From the cell containing the given text, extract its center point as (X, Y) coordinate. 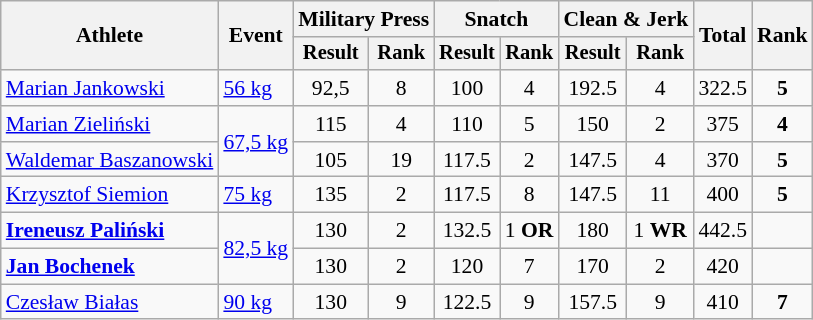
Marian Zieliński (110, 124)
75 kg (256, 195)
1 WR (660, 231)
Clean & Jerk (626, 19)
Military Press (364, 19)
180 (592, 231)
Krzysztof Siemion (110, 195)
132.5 (467, 231)
82,5 kg (256, 248)
Ireneusz Paliński (110, 231)
375 (722, 124)
19 (401, 160)
92,5 (330, 88)
135 (330, 195)
11 (660, 195)
370 (722, 160)
115 (330, 124)
110 (467, 124)
420 (722, 267)
Snatch (496, 19)
192.5 (592, 88)
56 kg (256, 88)
122.5 (467, 302)
322.5 (722, 88)
Czesław Białas (110, 302)
Athlete (110, 36)
170 (592, 267)
120 (467, 267)
Total (722, 36)
442.5 (722, 231)
150 (592, 124)
Event (256, 36)
Jan Bochenek (110, 267)
400 (722, 195)
1 OR (530, 231)
Waldemar Baszanowski (110, 160)
67,5 kg (256, 142)
157.5 (592, 302)
410 (722, 302)
90 kg (256, 302)
100 (467, 88)
Marian Jankowski (110, 88)
105 (330, 160)
